Return (X, Y) of the center of cell containing provided text 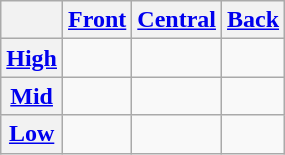
Low (32, 134)
High (32, 58)
Central (177, 20)
Back (254, 20)
Mid (32, 96)
Front (98, 20)
